Output the [X, Y] coordinate of the center of the cell containing the given text.  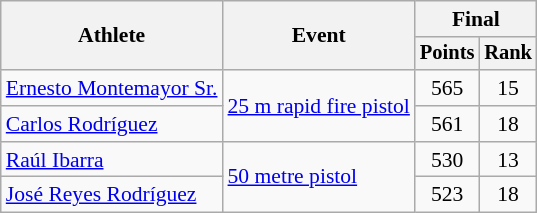
Athlete [112, 36]
15 [508, 88]
Raúl Ibarra [112, 160]
Rank [508, 54]
Final [476, 19]
561 [447, 124]
Ernesto Montemayor Sr. [112, 88]
13 [508, 160]
Event [319, 36]
530 [447, 160]
Carlos Rodríguez [112, 124]
José Reyes Rodríguez [112, 195]
523 [447, 195]
25 m rapid fire pistol [319, 106]
50 metre pistol [319, 178]
Points [447, 54]
565 [447, 88]
